Detect which cell encompasses the target text, then output its [x, y] center coordinate. 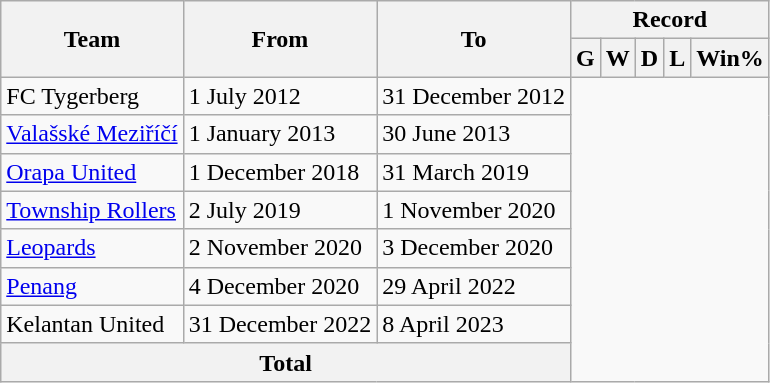
FC Tygerberg [92, 96]
Orapa United [92, 172]
2 November 2020 [280, 248]
Leopards [92, 248]
Valašské Meziříčí [92, 134]
Team [92, 39]
Total [286, 362]
3 December 2020 [474, 248]
1 November 2020 [474, 210]
To [474, 39]
Penang [92, 286]
Record [670, 20]
1 December 2018 [280, 172]
31 December 2022 [280, 324]
Township Rollers [92, 210]
31 December 2012 [474, 96]
1 January 2013 [280, 134]
D [649, 58]
31 March 2019 [474, 172]
29 April 2022 [474, 286]
4 December 2020 [280, 286]
Win% [730, 58]
30 June 2013 [474, 134]
L [678, 58]
2 July 2019 [280, 210]
1 July 2012 [280, 96]
8 April 2023 [474, 324]
W [618, 58]
From [280, 39]
Kelantan United [92, 324]
G [585, 58]
